Detect which cell encompasses the target text, then output its [X, Y] center coordinate. 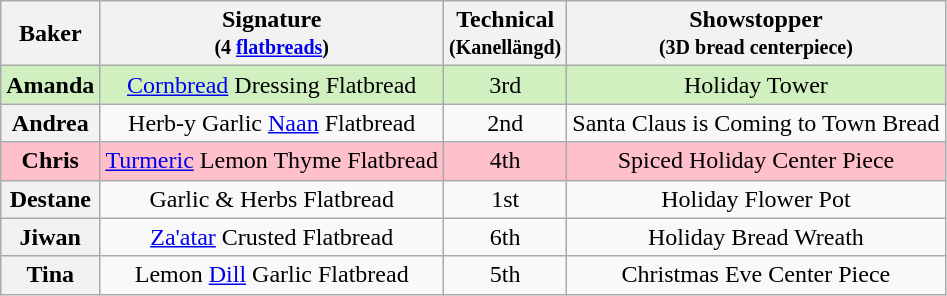
Signature(4 flatbreads) [272, 34]
Chris [50, 161]
Destane [50, 199]
Baker [50, 34]
Holiday Tower [756, 85]
Christmas Eve Center Piece [756, 275]
6th [506, 237]
4th [506, 161]
2nd [506, 123]
Spiced Holiday Center Piece [756, 161]
Holiday Flower Pot [756, 199]
Za'atar Crusted Flatbread [272, 237]
Holiday Bread Wreath [756, 237]
Garlic & Herbs Flatbread [272, 199]
1st [506, 199]
Cornbread Dressing Flatbread [272, 85]
Amanda [50, 85]
Andrea [50, 123]
3rd [506, 85]
Tina [50, 275]
Herb-y Garlic Naan Flatbread [272, 123]
5th [506, 275]
Santa Claus is Coming to Town Bread [756, 123]
Lemon Dill Garlic Flatbread [272, 275]
Turmeric Lemon Thyme Flatbread [272, 161]
Jiwan [50, 237]
Showstopper(3D bread centerpiece) [756, 34]
Technical(Kanellängd) [506, 34]
